Scan for the cell matching the given text and deliver its [X, Y] coordinate at center. 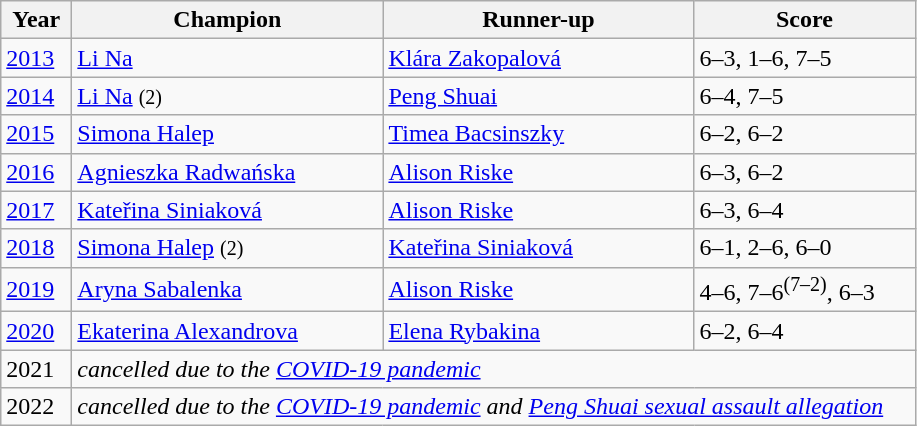
2016 [36, 172]
Aryna Sabalenka [228, 290]
4–6, 7–6(7–2), 6–3 [804, 290]
6–2, 6–2 [804, 134]
6–1, 2–6, 6–0 [804, 248]
2021 [36, 369]
Simona Halep (2) [228, 248]
6–3, 6–2 [804, 172]
2020 [36, 331]
Timea Bacsinszky [538, 134]
Li Na [228, 58]
Klára Zakopalová [538, 58]
6–3, 6–4 [804, 210]
Champion [228, 20]
Simona Halep [228, 134]
Ekaterina Alexandrova [228, 331]
6–2, 6–4 [804, 331]
2017 [36, 210]
Score [804, 20]
2019 [36, 290]
2014 [36, 96]
2015 [36, 134]
2022 [36, 407]
Runner-up [538, 20]
6–3, 1–6, 7–5 [804, 58]
Agnieszka Radwańska [228, 172]
cancelled due to the COVID-19 pandemic [494, 369]
cancelled due to the COVID-19 pandemic and Peng Shuai sexual assault allegation [494, 407]
Li Na (2) [228, 96]
2018 [36, 248]
Year [36, 20]
Peng Shuai [538, 96]
6–4, 7–5 [804, 96]
Elena Rybakina [538, 331]
2013 [36, 58]
